Locate the cell with the specified text and output its [X, Y] center coordinate. 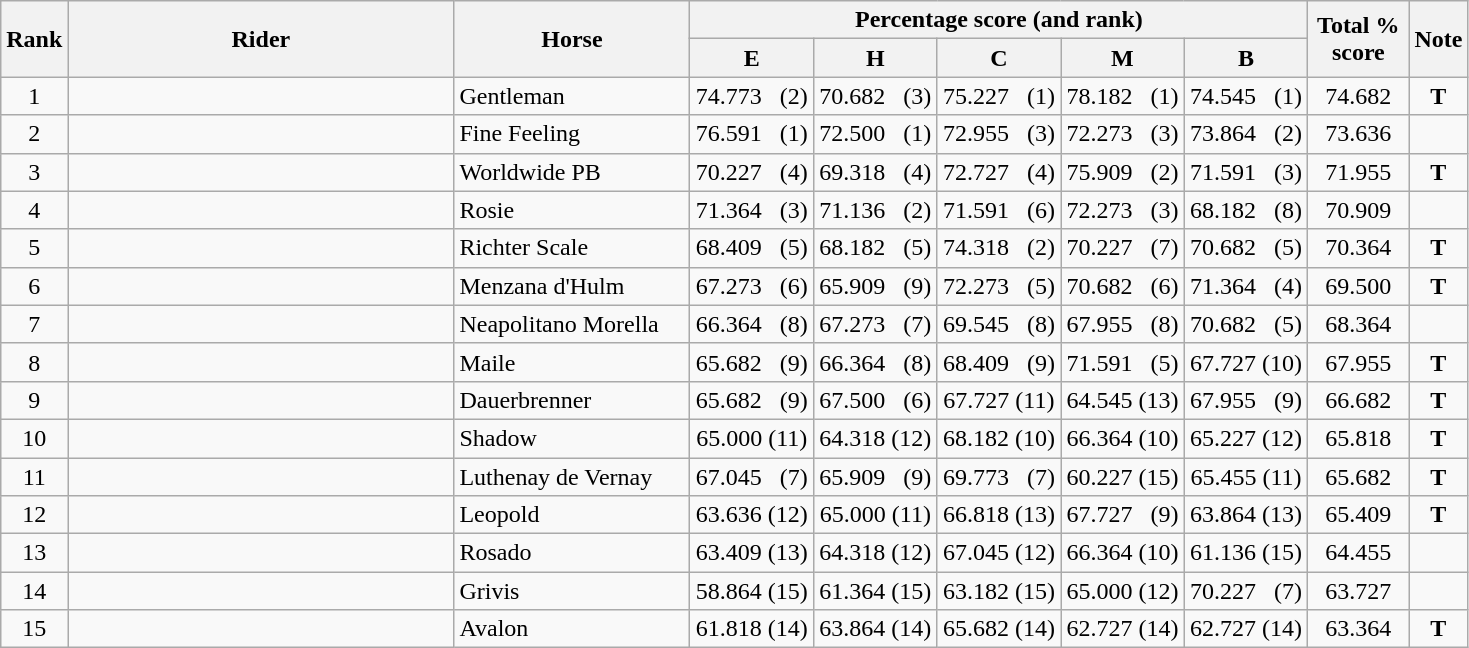
68.409 (5) [752, 248]
6 [34, 286]
73.636 [1358, 134]
65.227 (12) [1246, 438]
E [752, 58]
69.773 (7) [999, 477]
11 [34, 477]
67.955 (8) [1123, 324]
64.455 [1358, 553]
71.136 (2) [876, 210]
67.955 (9) [1246, 400]
1 [34, 96]
76.591 (1) [752, 134]
61.364 (15) [876, 591]
74.318 (2) [999, 248]
Total % score [1358, 39]
72.273 (5) [999, 286]
67.727 (10) [1246, 362]
Avalon [572, 629]
60.227 (15) [1123, 477]
69.545 (8) [999, 324]
8 [34, 362]
Neapolitano Morella [572, 324]
Rider [261, 39]
Gentleman [572, 96]
68.182 (5) [876, 248]
Luthenay de Vernay [572, 477]
65.000 (12) [1123, 591]
Worldwide PB [572, 172]
61.136 (15) [1246, 553]
12 [34, 515]
68.364 [1358, 324]
71.591 (6) [999, 210]
74.545 (1) [1246, 96]
66.682 [1358, 400]
5 [34, 248]
B [1246, 58]
Rosie [572, 210]
72.727 (4) [999, 172]
74.682 [1358, 96]
65.455 (11) [1246, 477]
63.864 (13) [1246, 515]
71.955 [1358, 172]
C [999, 58]
10 [34, 438]
71.591 (3) [1246, 172]
67.273 (6) [752, 286]
75.227 (1) [999, 96]
2 [34, 134]
Maile [572, 362]
69.318 (4) [876, 172]
71.364 (3) [752, 210]
63.182 (15) [999, 591]
7 [34, 324]
15 [34, 629]
67.500 (6) [876, 400]
Richter Scale [572, 248]
H [876, 58]
14 [34, 591]
65.818 [1358, 438]
63.864 (14) [876, 629]
72.500 (1) [876, 134]
70.227 (4) [752, 172]
4 [34, 210]
69.500 [1358, 286]
63.636 (12) [752, 515]
67.955 [1358, 362]
M [1123, 58]
63.409 (13) [752, 553]
70.682 (3) [876, 96]
67.727 (9) [1123, 515]
73.864 (2) [1246, 134]
74.773 (2) [752, 96]
Note [1438, 39]
64.545 (13) [1123, 400]
68.182 (8) [1246, 210]
70.364 [1358, 248]
68.182 (10) [999, 438]
67.273 (7) [876, 324]
61.818 (14) [752, 629]
Rosado [572, 553]
67.045 (7) [752, 477]
Rank [34, 39]
75.909 (2) [1123, 172]
63.364 [1358, 629]
63.727 [1358, 591]
9 [34, 400]
70.682 (6) [1123, 286]
67.045 (12) [999, 553]
66.818 (13) [999, 515]
Horse [572, 39]
Shadow [572, 438]
67.727 (11) [999, 400]
Menzana d'Hulm [572, 286]
58.864 (15) [752, 591]
Percentage score (and rank) [999, 20]
72.955 (3) [999, 134]
68.409 (9) [999, 362]
Fine Feeling [572, 134]
Leopold [572, 515]
70.909 [1358, 210]
78.182 (1) [1123, 96]
65.682 [1358, 477]
Dauerbrenner [572, 400]
3 [34, 172]
71.364 (4) [1246, 286]
65.409 [1358, 515]
13 [34, 553]
65.682 (14) [999, 629]
Grivis [572, 591]
71.591 (5) [1123, 362]
